Locate the cell with the specified text and output its (x, y) center coordinate. 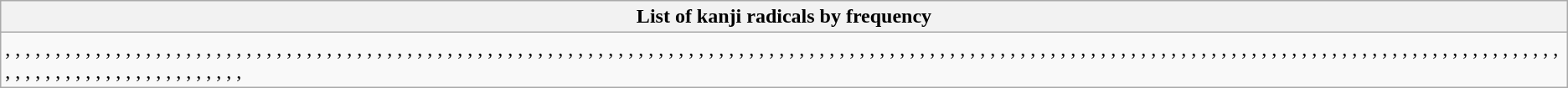
List of kanji radicals by frequency (784, 17)
